Search for the cell housing the specified text and yield its [X, Y] center coordinate. 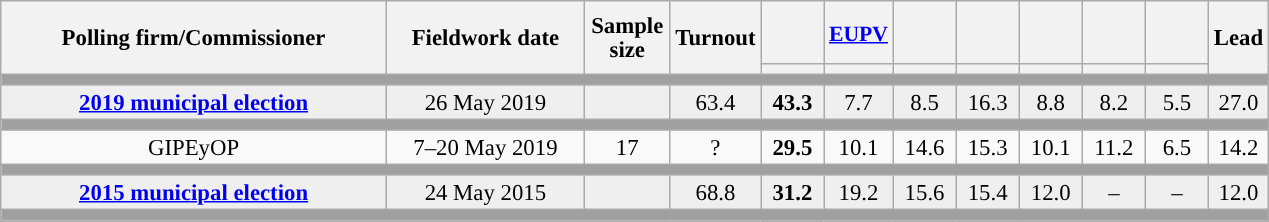
14.6 [924, 148]
2015 municipal election [194, 194]
EUPV [858, 32]
8.2 [1114, 102]
26 May 2019 [485, 102]
Fieldwork date [485, 38]
14.2 [1238, 148]
5.5 [1176, 102]
24 May 2015 [485, 194]
15.3 [988, 148]
27.0 [1238, 102]
31.2 [792, 194]
? [716, 148]
8.5 [924, 102]
11.2 [1114, 148]
2019 municipal election [194, 102]
Turnout [716, 38]
43.3 [792, 102]
15.6 [924, 194]
29.5 [792, 148]
17 [627, 148]
GIPEyOP [194, 148]
7.7 [858, 102]
7–20 May 2019 [485, 148]
Lead [1238, 38]
68.8 [716, 194]
15.4 [988, 194]
63.4 [716, 102]
6.5 [1176, 148]
19.2 [858, 194]
16.3 [988, 102]
8.8 [1050, 102]
Sample size [627, 38]
Polling firm/Commissioner [194, 38]
